Provide the (X, Y) coordinate of the cell's center where the given text is located.  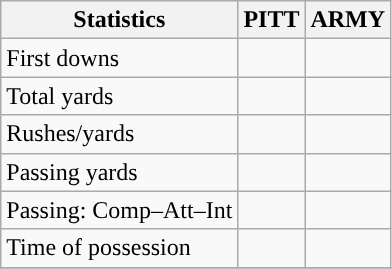
PITT (272, 20)
Total yards (120, 96)
First downs (120, 58)
Passing: Comp–Att–Int (120, 210)
Passing yards (120, 172)
ARMY (348, 20)
Statistics (120, 20)
Rushes/yards (120, 134)
Time of possession (120, 248)
